Return the (X, Y) coordinate for the center point of the cell that contains the specified text.  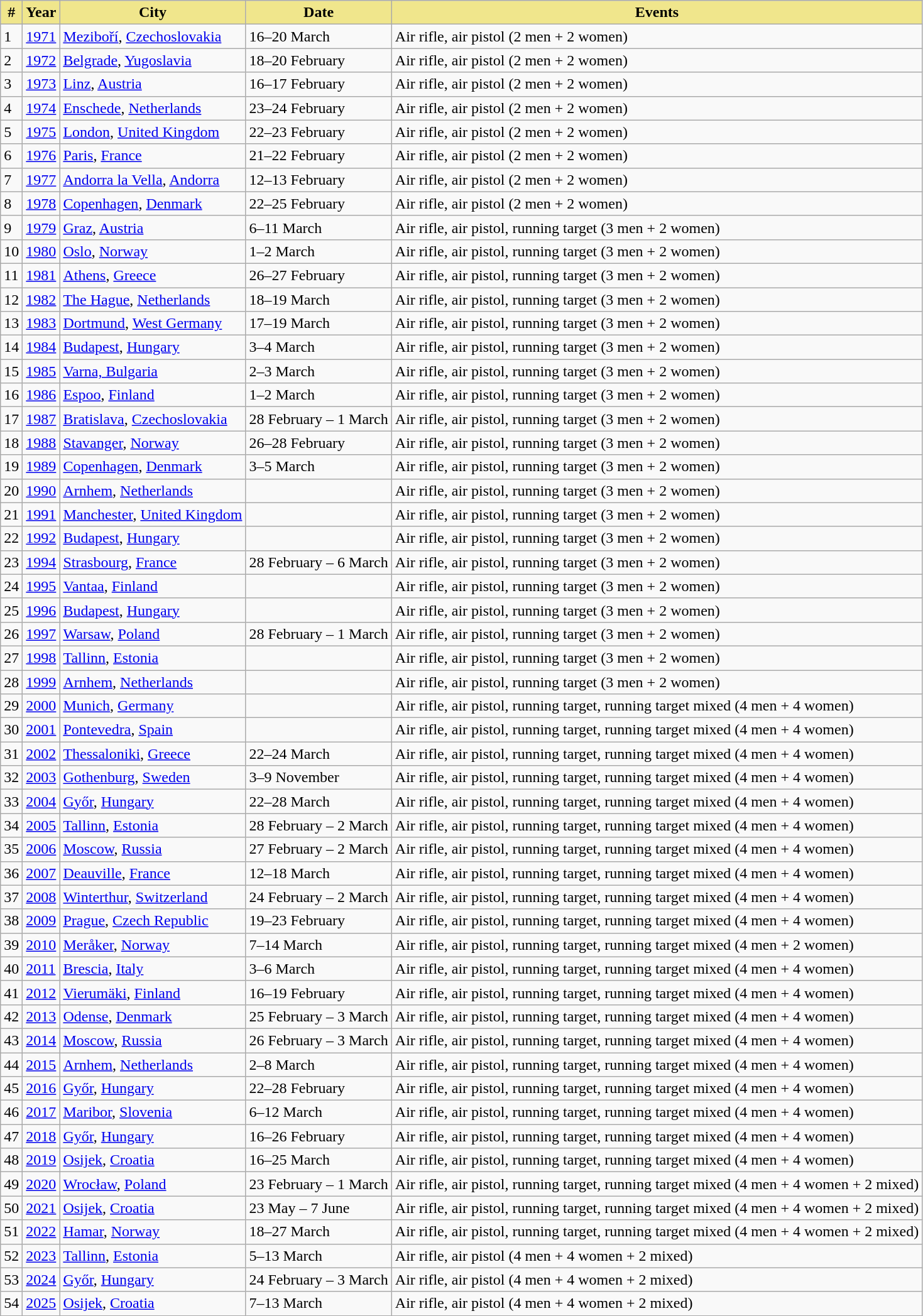
51 (11, 1232)
Events (657, 13)
36 (11, 873)
22–28 March (319, 802)
Espoo, Finland (153, 395)
2011 (41, 969)
6 (11, 156)
Deauville, France (153, 873)
16–25 March (319, 1160)
3 (11, 84)
1982 (41, 300)
Munich, Germany (153, 706)
22–25 February (319, 204)
7–13 March (319, 1303)
23–24 February (319, 108)
2017 (41, 1112)
23 May – 7 June (319, 1208)
2002 (41, 754)
25 (11, 610)
2023 (41, 1256)
Date (319, 13)
41 (11, 992)
22–24 March (319, 754)
1997 (41, 634)
2009 (41, 921)
Vantaa, Finland (153, 586)
Bratislava, Czechoslovakia (153, 419)
1994 (41, 562)
2010 (41, 945)
53 (11, 1280)
19–23 February (319, 921)
11 (11, 275)
1985 (41, 371)
Meziboří, Czechoslovakia (153, 36)
16 (11, 395)
Dortmund, West Germany (153, 324)
Manchester, United Kingdom (153, 514)
46 (11, 1112)
2008 (41, 897)
1998 (41, 658)
18–19 March (319, 300)
7–14 March (319, 945)
42 (11, 1016)
1980 (41, 251)
1983 (41, 324)
3–9 November (319, 778)
23 February – 1 March (319, 1184)
2001 (41, 730)
29 (11, 706)
24 February – 3 March (319, 1280)
Paris, France (153, 156)
6–12 March (319, 1112)
2012 (41, 992)
Air rifle, air pistol, running target, running target mixed (4 men + 2 women) (657, 945)
Pontevedra, Spain (153, 730)
3–5 March (319, 467)
Varna, Bulgaria (153, 371)
1975 (41, 132)
31 (11, 754)
24 February – 2 March (319, 897)
30 (11, 730)
23 (11, 562)
2018 (41, 1136)
Meråker, Norway (153, 945)
21 (11, 514)
1990 (41, 491)
3–6 March (319, 969)
Winterthur, Switzerland (153, 897)
2015 (41, 1065)
49 (11, 1184)
9 (11, 227)
2024 (41, 1280)
26–28 February (319, 443)
7 (11, 180)
54 (11, 1303)
2025 (41, 1303)
25 February – 3 March (319, 1016)
City (153, 13)
12 (11, 300)
Oslo, Norway (153, 251)
35 (11, 849)
43 (11, 1040)
1986 (41, 395)
1976 (41, 156)
2020 (41, 1184)
1989 (41, 467)
# (11, 13)
Odense, Denmark (153, 1016)
1972 (41, 60)
2–3 March (319, 371)
Hamar, Norway (153, 1232)
3–4 March (319, 347)
2 (11, 60)
1978 (41, 204)
1984 (41, 347)
1996 (41, 610)
Andorra la Vella, Andorra (153, 180)
2007 (41, 873)
Belgrade, Yugoslavia (153, 60)
18 (11, 443)
52 (11, 1256)
17–19 March (319, 324)
2021 (41, 1208)
28 February – 2 March (319, 825)
20 (11, 491)
24 (11, 586)
34 (11, 825)
50 (11, 1208)
2013 (41, 1016)
26–27 February (319, 275)
17 (11, 419)
1995 (41, 586)
Warsaw, Poland (153, 634)
Athens, Greece (153, 275)
28 February – 6 March (319, 562)
2–8 March (319, 1065)
1977 (41, 180)
Strasbourg, France (153, 562)
26 (11, 634)
1973 (41, 84)
Prague, Czech Republic (153, 921)
2004 (41, 802)
18–27 March (319, 1232)
33 (11, 802)
18–20 February (319, 60)
1988 (41, 443)
39 (11, 945)
Stavanger, Norway (153, 443)
37 (11, 897)
The Hague, Netherlands (153, 300)
Thessaloniki, Greece (153, 754)
5–13 March (319, 1256)
1981 (41, 275)
1987 (41, 419)
2005 (41, 825)
21–22 February (319, 156)
22–28 February (319, 1089)
Linz, Austria (153, 84)
14 (11, 347)
16–20 March (319, 36)
1 (11, 36)
Enschede, Netherlands (153, 108)
Year (41, 13)
Gothenburg, Sweden (153, 778)
32 (11, 778)
38 (11, 921)
28 (11, 682)
27 February – 2 March (319, 849)
4 (11, 108)
12–18 March (319, 873)
Vierumäki, Finland (153, 992)
47 (11, 1136)
1971 (41, 36)
2003 (41, 778)
19 (11, 467)
45 (11, 1089)
Wrocław, Poland (153, 1184)
Maribor, Slovenia (153, 1112)
10 (11, 251)
2000 (41, 706)
1979 (41, 227)
15 (11, 371)
13 (11, 324)
48 (11, 1160)
27 (11, 658)
16–17 February (319, 84)
44 (11, 1065)
2019 (41, 1160)
26 February – 3 March (319, 1040)
8 (11, 204)
16–19 February (319, 992)
2022 (41, 1232)
22 (11, 538)
5 (11, 132)
2014 (41, 1040)
12–13 February (319, 180)
6–11 March (319, 227)
1974 (41, 108)
2006 (41, 849)
Graz, Austria (153, 227)
1999 (41, 682)
2016 (41, 1089)
40 (11, 969)
1992 (41, 538)
22–23 February (319, 132)
London, United Kingdom (153, 132)
1991 (41, 514)
16–26 February (319, 1136)
Brescia, Italy (153, 969)
